Pinpoint the cell where the given text exists, returning its [X, Y] midpoint coordinate. 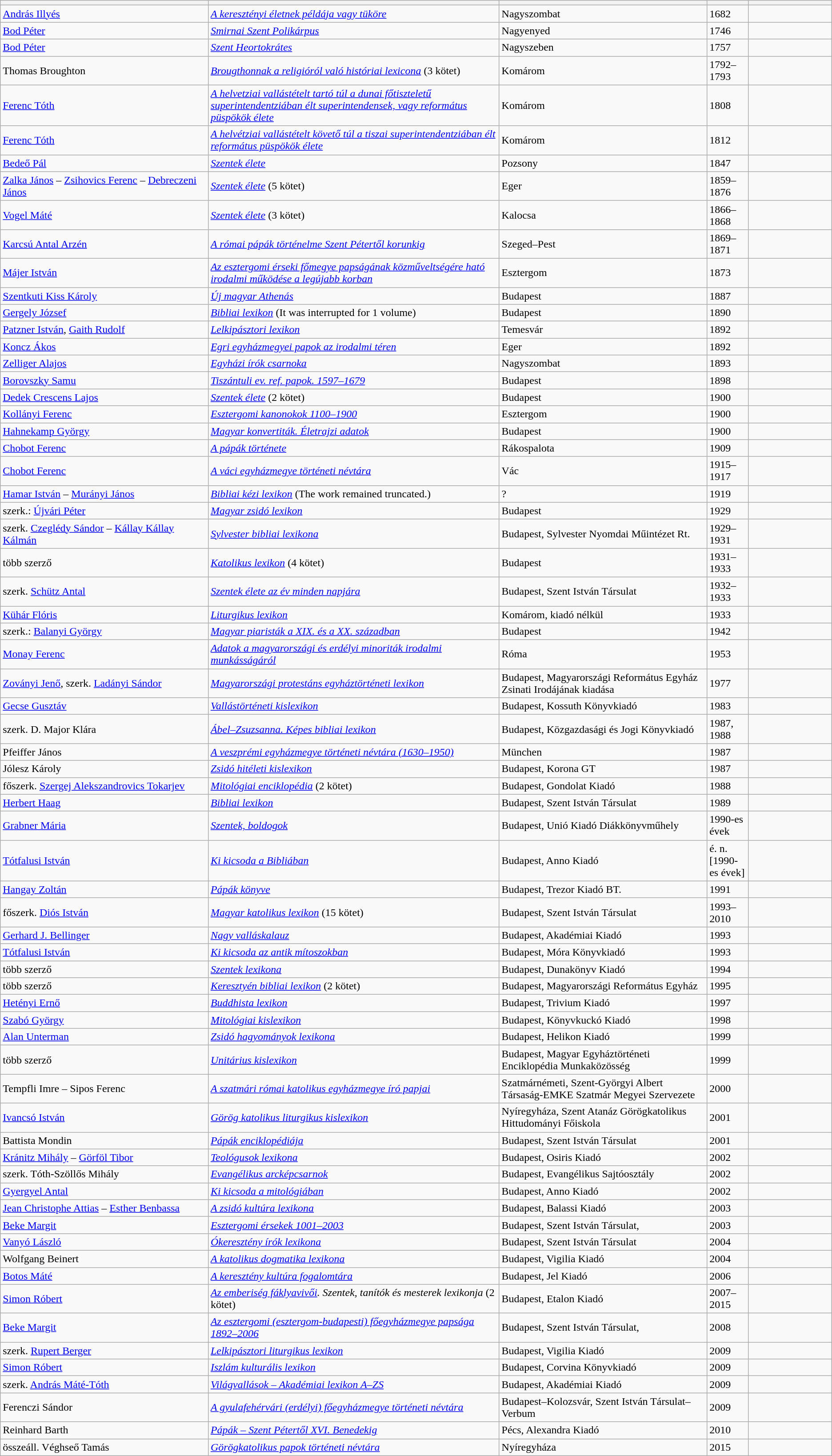
1792–1793 [728, 70]
Budapest, Magyar Egyháztörténeti Enciklopédia Munkaközösség [603, 1060]
Iszlám kulturális lexikon [354, 1368]
Keresztyén bibliai lexikon (2 kötet) [354, 986]
2007–2015 [728, 1299]
1987, 1988 [728, 729]
Zelliger Alajos [104, 364]
Ókeresztény írók lexikona [354, 1242]
Magyar katolikus lexikon (15 kötet) [354, 912]
Lelkipásztori lexikon [354, 330]
szerk. Schütz Antal [104, 591]
Budapest, Magyarországi Református Egyház [603, 986]
Új magyar Athenás [354, 296]
szerk. Tóth-Szöllős Mihály [104, 1174]
Dedek Crescens Lajos [104, 397]
Katolikus lexikon (4 kötet) [354, 563]
A pápák története [354, 448]
Budapest, Kossuth Könyvkiadó [603, 706]
Egyházi írók csarnoka [354, 364]
Gyergyel Antal [104, 1191]
Budapest, Trezor Kiadó BT. [603, 889]
1873 [728, 273]
2000 [728, 1089]
Ki kicsoda a mitológiában [354, 1191]
Budapest–Kolozsvár, Szent István Társulat–Verbum [603, 1407]
Nagy valláskalauz [354, 935]
Evangélikus arcképcsarnok [354, 1174]
1915–1917 [728, 471]
1953 [728, 654]
Unitárius kislexikon [354, 1060]
Budapest, Corvina Könyvkiadó [603, 1368]
Szentkuti Kiss Károly [104, 296]
A helvetziai vallástételt tartó túl a dunai főtiszteletű superintendentziában élt superintendensek, vagy református püspökök élete [354, 105]
Szentek élete (3 kötet) [354, 215]
Kalocsa [603, 215]
1757 [728, 48]
Hahnekamp György [104, 431]
Vallástörténeti kislexikon [354, 706]
A váci egyházmegye történeti névtára [354, 471]
1990-es évek [728, 826]
Szentek élete (5 kötet) [354, 186]
Mitológiai enciklopédia (2 kötet) [354, 786]
Gecse Gusztáv [104, 706]
főszerk. Diós István [104, 912]
Budapest, Dunakönyv Kiadó [603, 969]
1991 [728, 889]
1746 [728, 31]
Magyar konvertiták. Életrajzi adatok [354, 431]
Szent Heortokrátes [354, 48]
1977 [728, 684]
Patzner István, Gaith Rudolf [104, 330]
é. n. [1990-es évek] [728, 860]
Budapest, Jel Kiadó [603, 1276]
András Illyés [104, 14]
Zsidó hagyományok lexikona [354, 1037]
Bibliai lexikon (It was interrupted for 1 volume) [354, 313]
Róma [603, 654]
Hetényi Ernő [104, 1003]
Szentek élete az év minden napjára [354, 591]
1942 [728, 632]
szerk. Czeglédy Sándor – Kállay Kállay Kálmán [104, 533]
1994 [728, 969]
Bibliai lexikon [354, 803]
1932–1933 [728, 591]
Nagyszeben [603, 48]
Pfeiffer János [104, 752]
1869–1871 [728, 244]
2010 [728, 1430]
Szabó György [104, 1020]
A római pápák történelme Szent Pétertől korunkig [354, 244]
Pécs, Alexandra Kiadó [603, 1430]
1808 [728, 105]
Lelkipásztori liturgikus lexikon [354, 1351]
Esztergomi érsekek 1001–2003 [354, 1225]
Egri egyházmegyei papok az irodalmi téren [354, 347]
szerk.: Újvári Péter [104, 511]
Budapest, Osiris Kiadó [603, 1157]
1893 [728, 364]
Vogel Máté [104, 215]
Botos Máté [104, 1276]
1887 [728, 296]
Borovszky Samu [104, 380]
Ferenczi Sándor [104, 1407]
Görögkatolikus papok történeti névtára [354, 1447]
Budapest, Helikon Kiadó [603, 1037]
Thomas Broughton [104, 70]
Zalka János – Zsihovics Ferenc – Debreczeni János [104, 186]
A katolikus dogmatika lexikona [354, 1259]
Liturgikus lexikon [354, 615]
2008 [728, 1328]
szerk.: Balanyi György [104, 632]
A zsidó kultúra lexikona [354, 1208]
1989 [728, 803]
Nagyenyed [603, 31]
Az esztergomi érseki főmegye papságának közműveltségére ható irodalmi működése a legújabb korban [354, 273]
Smirnai Szent Polikárpus [354, 31]
Budapest, Trivium Kiadó [603, 1003]
Kollányi Ferenc [104, 414]
A szatmári római katolikus egyházmegye író papjai [354, 1089]
Teológusok lexikona [354, 1157]
Pozsony [603, 163]
Szentek élete [354, 163]
Zsidó hitéleti kislexikon [354, 769]
Grabner Mária [104, 826]
Monay Ferenc [104, 654]
Pápák – Szent Pétertől XVI. Benedekig [354, 1430]
Pápák enciklopédiája [354, 1140]
Karcsú Antal Arzén [104, 244]
Komárom, kiadó nélkül [603, 615]
Magyar zsidó lexikon [354, 511]
Ábel–Zsuzsanna. Képes bibliai lexikon [354, 729]
1890 [728, 313]
1812 [728, 140]
Rákospalota [603, 448]
2015 [728, 1447]
szerk. D. Major Klára [104, 729]
Temesvár [603, 330]
Gerhard J. Bellinger [104, 935]
A helvétziai vallástételt követő túl a tiszai superintendentziában élt református püspökök élete [354, 140]
Magyar piaristák a XIX. és a XX. században [354, 632]
Világvallások – Akadémiai lexikon A–ZS [354, 1384]
Szatmárnémeti, Szent-Györgyi Albert Társaság-EMKE Szatmár Megyei Szervezete [603, 1089]
Pápák könyve [354, 889]
Szeged–Pest [603, 244]
Koncz Ákos [104, 347]
Vác [603, 471]
Az emberiség fáklyavivői. Szentek, tanítók és mesterek lexikonja (2 kötet) [354, 1299]
Mitológiai kislexikon [354, 1020]
Ki kicsoda a Bibliában [354, 860]
1993–2010 [728, 912]
főszerk. Szergej Alekszandrovics Tokarjev [104, 786]
1983 [728, 706]
Budapest, Balassi Kiadó [603, 1208]
Budapest, Evangélikus Sajtóosztály [603, 1174]
1682 [728, 14]
Budapest, Etalon Kiadó [603, 1299]
1988 [728, 786]
Májer István [104, 273]
1866–1868 [728, 215]
Tempfli Imre – Sipos Ferenc [104, 1089]
Vanyó László [104, 1242]
Reinhard Barth [104, 1430]
Hamar István – Murányi János [104, 494]
szerk. András Máté-Tóth [104, 1384]
Battista Mondin [104, 1140]
A keresztény kultúra fogalomtára [354, 1276]
Jólesz Károly [104, 769]
szerk. Rupert Berger [104, 1351]
Kránitz Mihály – Görföl Tibor [104, 1157]
Brougthonnak a religióról való históriai lexicona (3 kötet) [354, 70]
1909 [728, 448]
Jean Christophe Attias – Esther Benbassa [104, 1208]
1929–1931 [728, 533]
Bedeő Pál [104, 163]
Zoványi Jenő, szerk. Ladányi Sándor [104, 684]
Budapest, Korona GT [603, 769]
Herbert Haag [104, 803]
Nyíregyháza, Szent Atanáz Görögkatolikus Hittudományi Főiskola [603, 1117]
München [603, 752]
Budapest, Közgazdasági és Jogi Könyvkiadó [603, 729]
Budapest, Könyvkuckó Kiadó [603, 1020]
Esztergomi kanonokok 1100–1900 [354, 414]
1847 [728, 163]
összeáll. Véghseő Tamás [104, 1447]
1929 [728, 511]
Ivancsó István [104, 1117]
2006 [728, 1276]
Budapest, Sylvester Nyomdai Műintézet Rt. [603, 533]
A gyulafehérvári (erdélyi) főegyházmegye történeti névtára [354, 1407]
? [603, 494]
Kühár Flóris [104, 615]
Budapest, Móra Könyvkiadó [603, 952]
Ki kicsoda az antik mítoszokban [354, 952]
Görög katolikus liturgikus kislexikon [354, 1117]
1859–1876 [728, 186]
Tiszántuli ev. ref. papok. 1597–1679 [354, 380]
Bibliai kézi lexikon (The work remained truncated.) [354, 494]
Buddhista lexikon [354, 1003]
1898 [728, 380]
Sylvester bibliai lexikona [354, 533]
1933 [728, 615]
Az esztergomi (esztergom-budapesti) főegyházmegye papsága 1892–2006 [354, 1328]
Magyarországi protestáns egyháztörténeti lexikon [354, 684]
Budapest, Unió Kiadó Diákkönyvműhely [603, 826]
Adatok a magyarországi és erdélyi minoriták irodalmi munkásságáról [354, 654]
A veszprémi egyházmegye történeti névtára (1630–1950) [354, 752]
1919 [728, 494]
1995 [728, 986]
Wolfgang Beinert [104, 1259]
Szentek élete (2 kötet) [354, 397]
Gergely József [104, 313]
Szentek lexikona [354, 969]
Budapest, Gondolat Kiadó [603, 786]
1998 [728, 1020]
1997 [728, 1003]
Nyíregyháza [603, 1447]
Alan Unterman [104, 1037]
1931–1933 [728, 563]
Budapest, Magyarországi Református Egyház Zsinati Irodájának kiadása [603, 684]
A keresztényi életnek példája vagy tüköre [354, 14]
Hangay Zoltán [104, 889]
Szentek, boldogok [354, 826]
